Find where the given text appears and provide that cell's center as (X, Y) coordinate. 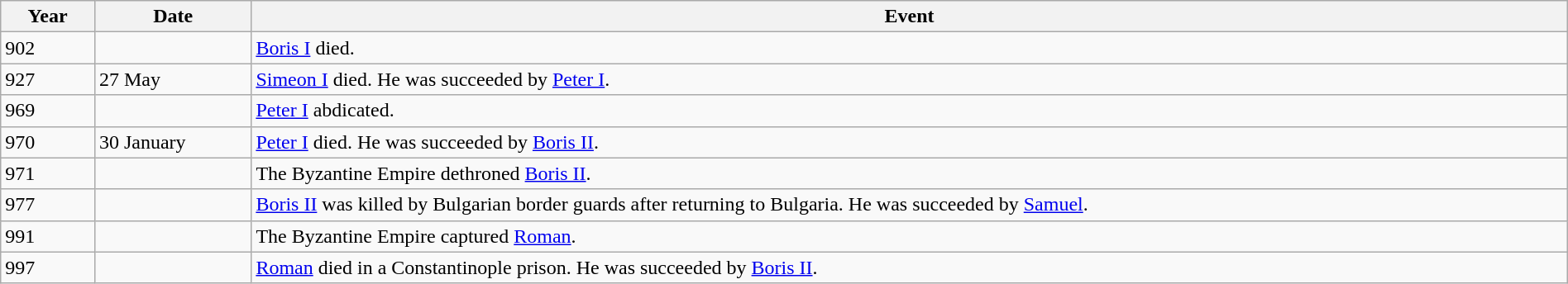
Year (48, 17)
27 May (172, 79)
Roman died in a Constantinople prison. He was succeeded by Boris II. (910, 267)
30 January (172, 142)
Event (910, 17)
977 (48, 205)
902 (48, 48)
The Byzantine Empire captured Roman. (910, 236)
991 (48, 236)
927 (48, 79)
969 (48, 111)
Boris II was killed by Bulgarian border guards after returning to Bulgaria. He was succeeded by Samuel. (910, 205)
Peter I died. He was succeeded by Boris II. (910, 142)
971 (48, 173)
Peter I abdicated. (910, 111)
Simeon I died. He was succeeded by Peter I. (910, 79)
Boris I died. (910, 48)
970 (48, 142)
997 (48, 267)
The Byzantine Empire dethroned Boris II. (910, 173)
Date (172, 17)
